Pinpoint the cell where the given text exists, returning its (X, Y) midpoint coordinate. 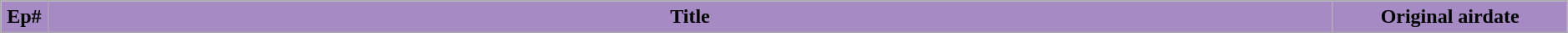
Original airdate (1450, 17)
Title (690, 17)
Ep# (24, 17)
